For the text-containing cell, return its midpoint in [X, Y] coordinate format. 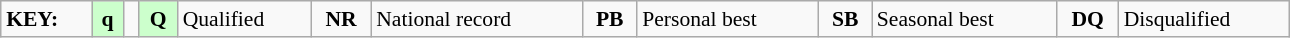
Qualified [244, 19]
DQ [1088, 19]
SB [846, 19]
Personal best [728, 19]
NR [341, 19]
Disqualified [1204, 19]
q [108, 19]
PB [610, 19]
Q [158, 19]
KEY: [46, 19]
National record [476, 19]
Seasonal best [964, 19]
